Determine the [X, Y] coordinate at the center of the cell enclosing the given text.  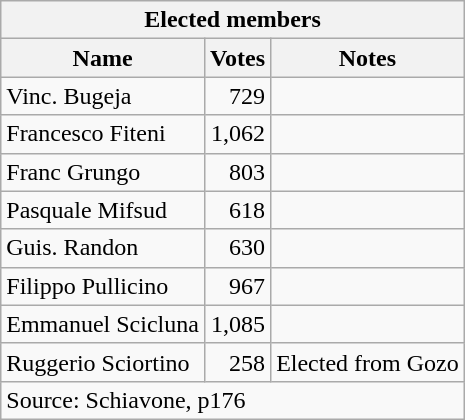
Name [103, 58]
Guis. Randon [103, 248]
Franc Grungo [103, 172]
Votes [237, 58]
1,085 [237, 324]
258 [237, 362]
618 [237, 210]
Emmanuel Scicluna [103, 324]
803 [237, 172]
Source: Schiavone, p176 [233, 400]
967 [237, 286]
630 [237, 248]
1,062 [237, 134]
729 [237, 96]
Pasquale Mifsud [103, 210]
Elected from Gozo [368, 362]
Filippo Pullicino [103, 286]
Vinc. Bugeja [103, 96]
Ruggerio Sciortino [103, 362]
Notes [368, 58]
Elected members [233, 20]
Francesco Fiteni [103, 134]
